Provide the [x, y] coordinate of the cell's center where the given text is located.  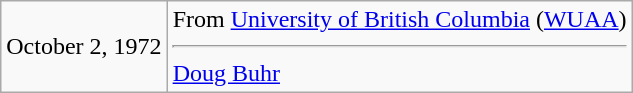
October 2, 1972 [84, 47]
From University of British Columbia (WUAA)Doug Buhr [400, 47]
